From the cell containing the given text, extract its center point as [x, y] coordinate. 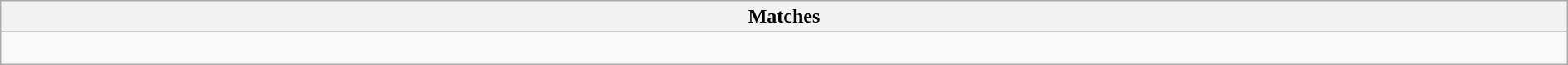
Matches [784, 17]
